Identify which cell holds the provided text, then report its (X, Y) central coordinate. 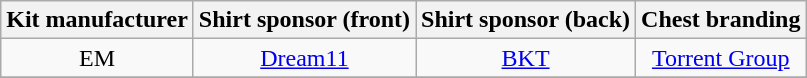
Shirt sponsor (front) (304, 20)
BKT (526, 58)
Kit manufacturer (98, 20)
Shirt sponsor (back) (526, 20)
Torrent Group (721, 58)
EM (98, 58)
Dream11 (304, 58)
Chest branding (721, 20)
